Output the [x, y] coordinate of the center of the cell containing the given text.  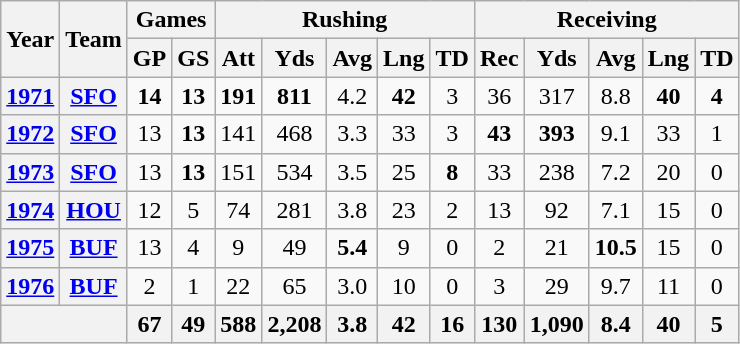
20 [668, 172]
3.5 [352, 172]
2,208 [294, 324]
74 [238, 210]
9.7 [616, 286]
GS [194, 58]
9.1 [616, 134]
Team [94, 39]
130 [499, 324]
1973 [30, 172]
10 [404, 286]
3.3 [352, 134]
HOU [94, 210]
1971 [30, 96]
14 [149, 96]
92 [556, 210]
Year [30, 39]
12 [149, 210]
8 [452, 172]
22 [238, 286]
151 [238, 172]
Rushing [345, 20]
67 [149, 324]
1976 [30, 286]
29 [556, 286]
GP [149, 58]
1,090 [556, 324]
7.2 [616, 172]
43 [499, 134]
238 [556, 172]
1972 [30, 134]
23 [404, 210]
25 [404, 172]
281 [294, 210]
468 [294, 134]
3.0 [352, 286]
7.1 [616, 210]
8.8 [616, 96]
141 [238, 134]
534 [294, 172]
393 [556, 134]
65 [294, 286]
8.4 [616, 324]
1975 [30, 248]
21 [556, 248]
Games [170, 20]
317 [556, 96]
11 [668, 286]
36 [499, 96]
Att [238, 58]
5.4 [352, 248]
4.2 [352, 96]
191 [238, 96]
588 [238, 324]
1974 [30, 210]
811 [294, 96]
10.5 [616, 248]
Rec [499, 58]
16 [452, 324]
Receiving [606, 20]
